For the text-containing cell, return its midpoint in [x, y] coordinate format. 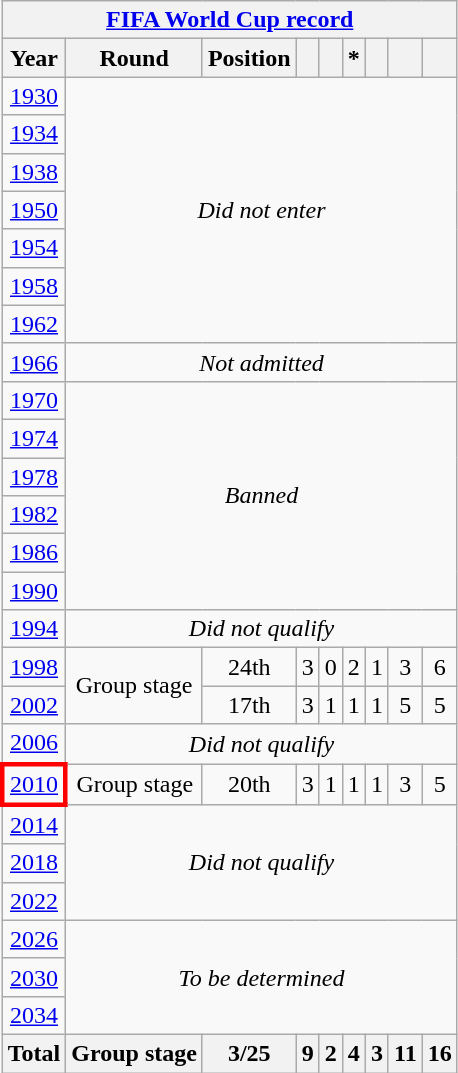
9 [308, 1053]
2030 [34, 977]
1966 [34, 362]
0 [330, 667]
1970 [34, 400]
2006 [34, 744]
1938 [34, 172]
1930 [34, 96]
1950 [34, 210]
1962 [34, 324]
1986 [34, 553]
6 [440, 667]
2018 [34, 863]
2022 [34, 901]
20th [249, 784]
17th [249, 705]
Position [249, 58]
* [354, 58]
2034 [34, 1015]
FIFA World Cup record [230, 20]
1974 [34, 438]
1978 [34, 477]
Round [134, 58]
Did not enter [262, 210]
1998 [34, 667]
3/25 [249, 1053]
Year [34, 58]
Total [34, 1053]
2014 [34, 825]
1982 [34, 515]
1934 [34, 134]
4 [354, 1053]
1994 [34, 629]
2026 [34, 939]
2010 [34, 784]
16 [440, 1053]
To be determined [262, 977]
1954 [34, 248]
1990 [34, 591]
1958 [34, 286]
Banned [262, 495]
2002 [34, 705]
11 [405, 1053]
Not admitted [262, 362]
24th [249, 667]
